Locate the cell with the specified text and output its (X, Y) center coordinate. 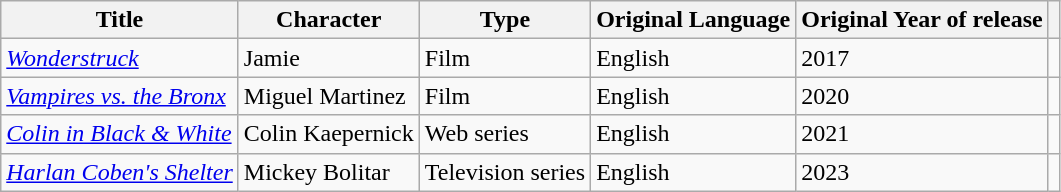
Wonderstruck (120, 58)
2021 (922, 134)
Colin in Black & White (120, 134)
Television series (504, 172)
Web series (504, 134)
Original Year of release (922, 20)
2023 (922, 172)
Miguel Martinez (328, 96)
2020 (922, 96)
Original Language (694, 20)
2017 (922, 58)
Jamie (328, 58)
Harlan Coben's Shelter (120, 172)
Colin Kaepernick (328, 134)
Character (328, 20)
Type (504, 20)
Mickey Bolitar (328, 172)
Title (120, 20)
Vampires vs. the Bronx (120, 96)
